Pinpoint the cell where the given text exists, returning its [x, y] midpoint coordinate. 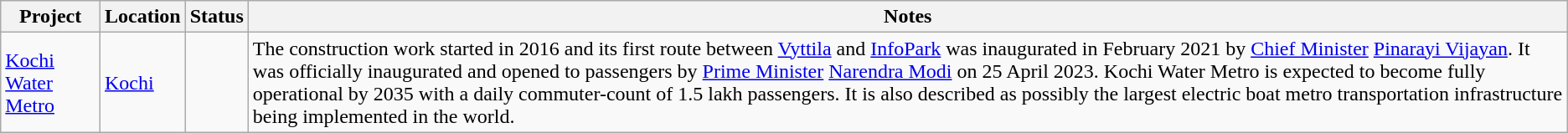
Location [142, 17]
Status [216, 17]
Kochi [142, 82]
Notes [908, 17]
Project [50, 17]
Kochi Water Metro [50, 82]
